Output the [X, Y] coordinate of the center of the cell containing the given text.  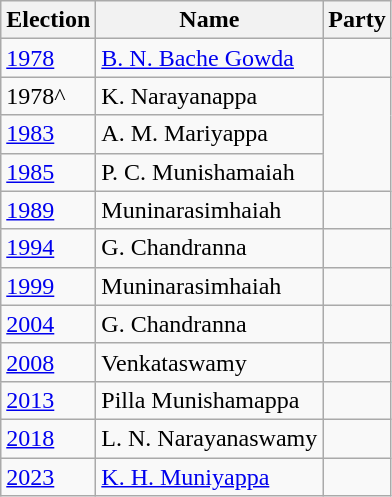
2023 [48, 477]
P. C. Munishamaiah [210, 172]
2008 [48, 362]
K. H. Muniyappa [210, 477]
2018 [48, 438]
A. M. Mariyappa [210, 134]
L. N. Narayanaswamy [210, 438]
1994 [48, 248]
Party [357, 20]
2004 [48, 324]
1978^ [48, 96]
1999 [48, 286]
K. Narayanappa [210, 96]
1983 [48, 134]
1978 [48, 58]
Election [48, 20]
1985 [48, 172]
2013 [48, 400]
Pilla Munishamappa [210, 400]
Name [210, 20]
B. N. Bache Gowda [210, 58]
Venkataswamy [210, 362]
1989 [48, 210]
